Extract the (X, Y) coordinate from the center of the cell holding the provided text.  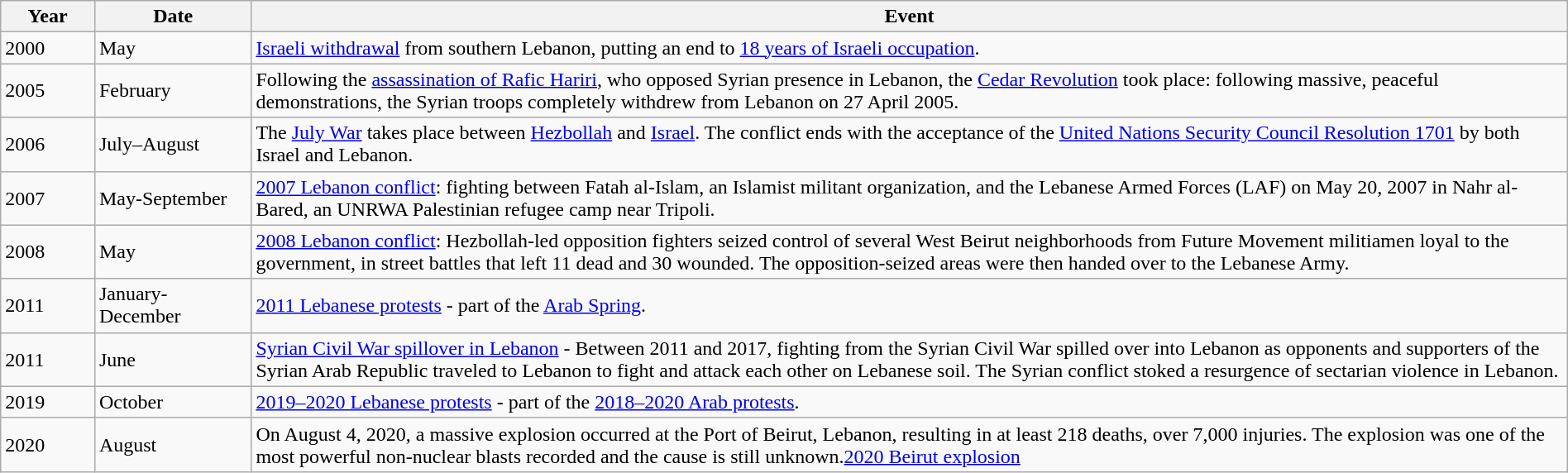
2000 (48, 48)
May-September (172, 198)
2019 (48, 402)
2006 (48, 144)
January-December (172, 306)
Year (48, 17)
2011 Lebanese protests - part of the Arab Spring. (910, 306)
July–August (172, 144)
Event (910, 17)
2008 (48, 251)
2020 (48, 445)
2007 (48, 198)
August (172, 445)
Israeli withdrawal from southern Lebanon, putting an end to 18 years of Israeli occupation. (910, 48)
2019–2020 Lebanese protests - part of the 2018–2020 Arab protests. (910, 402)
February (172, 91)
June (172, 359)
October (172, 402)
Date (172, 17)
2005 (48, 91)
